Determine the (x, y) coordinate at the center of the cell enclosing the given text.  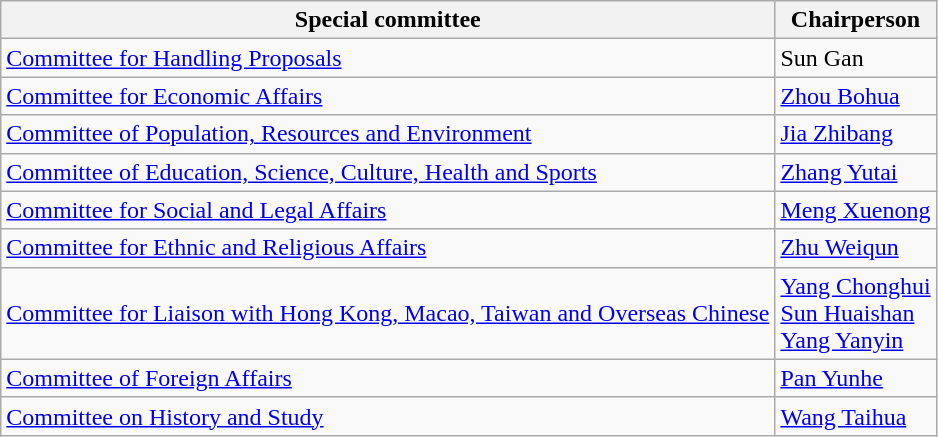
Committee for Handling Proposals (388, 58)
Special committee (388, 20)
Committee of Foreign Affairs (388, 378)
Committee on History and Study (388, 416)
Wang Taihua (856, 416)
Committee of Education, Science, Culture, Health and Sports (388, 172)
Pan Yunhe (856, 378)
Jia Zhibang (856, 134)
Committee for Social and Legal Affairs (388, 210)
Chairperson (856, 20)
Committee for Liaison with Hong Kong, Macao, Taiwan and Overseas Chinese (388, 313)
Sun Gan (856, 58)
Zhu Weiqun (856, 248)
Meng Xuenong (856, 210)
Zhou Bohua (856, 96)
Committee of Population, Resources and Environment (388, 134)
Committee for Economic Affairs (388, 96)
Zhang Yutai (856, 172)
Yang ChonghuiSun HuaishanYang Yanyin (856, 313)
Committee for Ethnic and Religious Affairs (388, 248)
